For the text-containing cell, return its midpoint in (x, y) coordinate format. 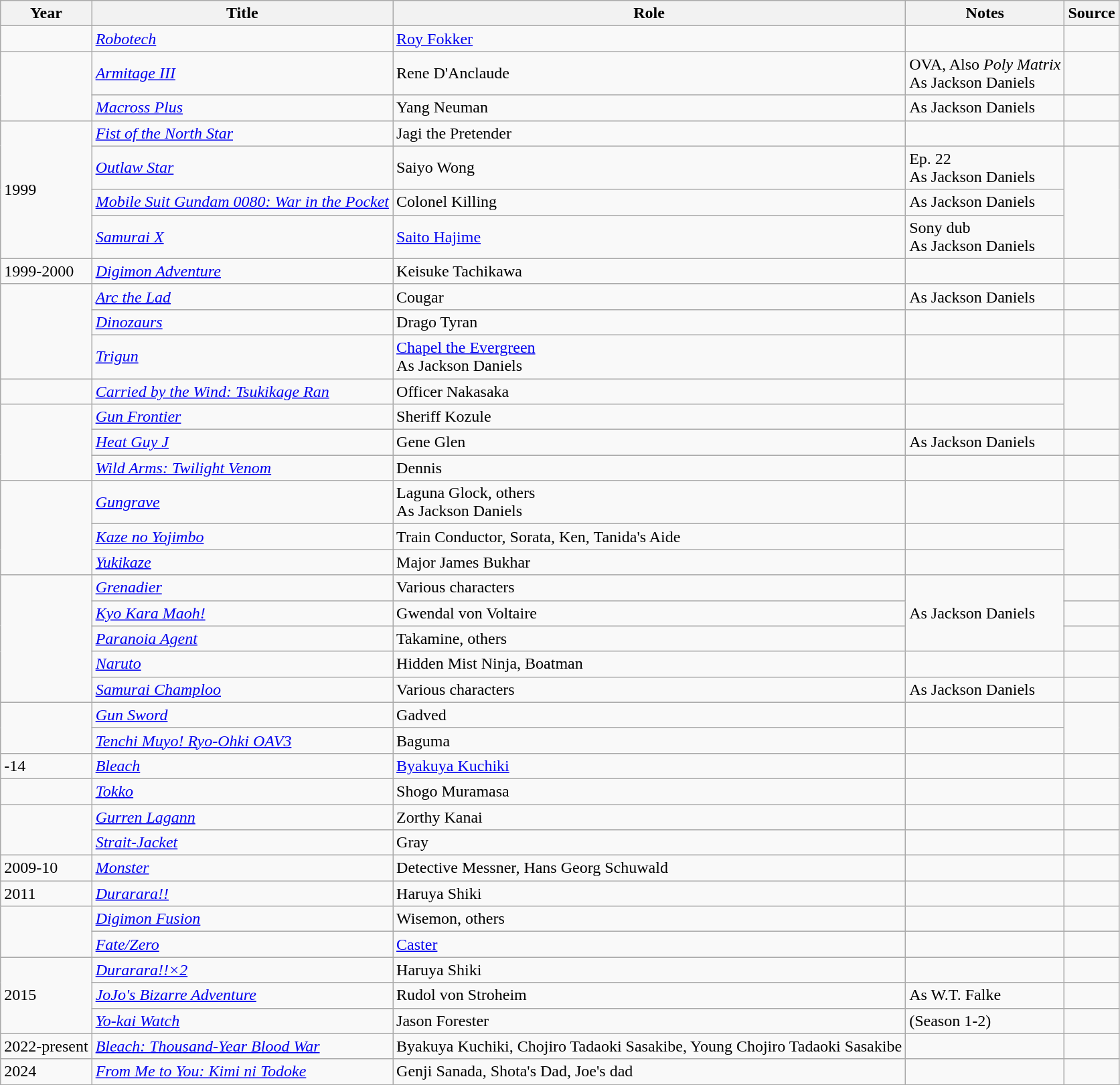
-14 (46, 766)
Fate/Zero (242, 944)
Cougar (649, 297)
Yukikaze (242, 562)
Dinozaurs (242, 322)
Role (649, 13)
Drago Tyran (649, 322)
2009-10 (46, 868)
Tokko (242, 791)
Title (242, 13)
Train Conductor, Sorata, Ken, Tanida's Aide (649, 537)
Gungrave (242, 502)
Arc the Lad (242, 297)
Genji Sanada, Shota's Dad, Joe's dad (649, 1072)
Grenadier (242, 588)
Heat Guy J (242, 442)
Robotech (242, 39)
Durarara!!×2 (242, 970)
Shogo Muramasa (649, 791)
1999-2000 (46, 271)
Laguna Glock, othersAs Jackson Daniels (649, 502)
Officer Nakasaka (649, 392)
Wild Arms: Twilight Venom (242, 468)
Chapel the EvergreenAs Jackson Daniels (649, 356)
Colonel Killing (649, 202)
Byakuya Kuchiki (649, 766)
Hidden Mist Ninja, Boatman (649, 664)
Durarara!! (242, 894)
Rene D'Anclaude (649, 74)
Saito Hajime (649, 237)
Byakuya Kuchiki, Chojiro Tadaoki Sasakibe, Young Chojiro Tadaoki Sasakibe (649, 1046)
Paranoia Agent (242, 639)
Armitage III (242, 74)
Roy Fokker (649, 39)
JoJo's Bizarre Adventure (242, 995)
Digimon Fusion (242, 919)
Gray (649, 843)
Gurren Lagann (242, 817)
Fist of the North Star (242, 133)
Sheriff Kozule (649, 417)
Baguma (649, 740)
Gun Sword (242, 715)
Keisuke Tachikawa (649, 271)
Naruto (242, 664)
Gwendal von Voltaire (649, 613)
Macross Plus (242, 108)
Detective Messner, Hans Georg Schuwald (649, 868)
Samurai X (242, 237)
OVA, Also Poly MatrixAs Jackson Daniels (985, 74)
Gun Frontier (242, 417)
Carried by the Wind: Tsukikage Ran (242, 392)
1999 (46, 189)
Jagi the Pretender (649, 133)
Gadved (649, 715)
Rudol von Stroheim (649, 995)
Saiyo Wong (649, 167)
As W.T. Falke (985, 995)
Kyo Kara Maoh! (242, 613)
Monster (242, 868)
2011 (46, 894)
Gene Glen (649, 442)
2024 (46, 1072)
Samurai Champloo (242, 689)
Dennis (649, 468)
(Season 1-2) (985, 1021)
Yang Neuman (649, 108)
Bleach: Thousand-Year Blood War (242, 1046)
Outlaw Star (242, 167)
Takamine, others (649, 639)
2015 (46, 995)
From Me to You: Kimi ni Todoke (242, 1072)
Digimon Adventure (242, 271)
Tenchi Muyo! Ryo-Ohki OAV3 (242, 740)
Kaze no Yojimbo (242, 537)
Yo-kai Watch (242, 1021)
Sony dubAs Jackson Daniels (985, 237)
2022-present (46, 1046)
Source (1091, 13)
Mobile Suit Gundam 0080: War in the Pocket (242, 202)
Trigun (242, 356)
Zorthy Kanai (649, 817)
Jason Forester (649, 1021)
Wisemon, others (649, 919)
Bleach (242, 766)
Strait-Jacket (242, 843)
Major James Bukhar (649, 562)
Notes (985, 13)
Caster (649, 944)
Year (46, 13)
Ep. 22As Jackson Daniels (985, 167)
